Capture the cell that displays the provided text and extract its (X, Y) central coordinate. 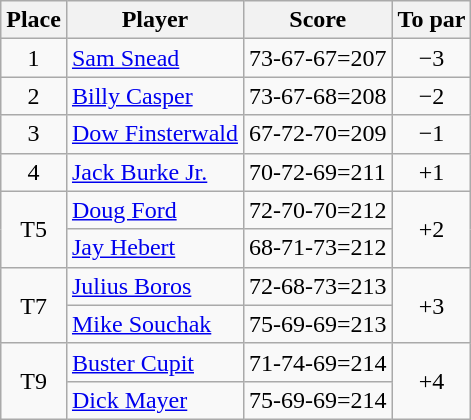
75-69-69=213 (318, 324)
73-67-68=208 (318, 96)
−2 (432, 96)
Player (154, 20)
Dow Finsterwald (154, 134)
Doug Ford (154, 210)
68-71-73=212 (318, 248)
72-68-73=213 (318, 286)
2 (34, 96)
Score (318, 20)
Jack Burke Jr. (154, 172)
Place (34, 20)
75-69-69=214 (318, 400)
Mike Souchak (154, 324)
+1 (432, 172)
To par (432, 20)
−1 (432, 134)
Billy Casper (154, 96)
Jay Hebert (154, 248)
73-67-67=207 (318, 58)
Buster Cupit (154, 362)
T7 (34, 305)
+2 (432, 229)
+4 (432, 381)
+3 (432, 305)
−3 (432, 58)
Julius Boros (154, 286)
4 (34, 172)
Dick Mayer (154, 400)
3 (34, 134)
1 (34, 58)
67-72-70=209 (318, 134)
70-72-69=211 (318, 172)
T5 (34, 229)
T9 (34, 381)
72-70-70=212 (318, 210)
71-74-69=214 (318, 362)
Sam Snead (154, 58)
